Extract the (X, Y) coordinate from the center of the cell holding the provided text.  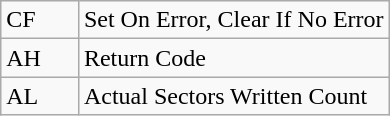
CF (40, 20)
AL (40, 96)
AH (40, 58)
Set On Error, Clear If No Error (234, 20)
Actual Sectors Written Count (234, 96)
Return Code (234, 58)
